Extract the [X, Y] coordinate from the center of the cell holding the provided text.  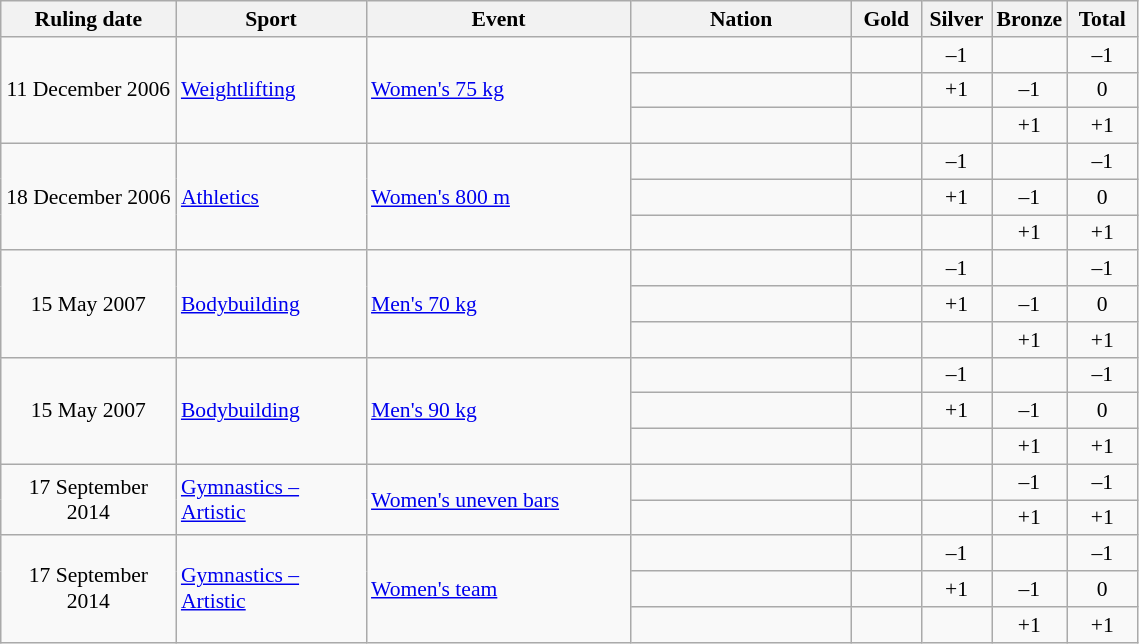
11 December 2006 [88, 90]
Men's 70 kg [498, 304]
Women's 800 m [498, 198]
Athletics [271, 198]
Women's uneven bars [498, 500]
Silver [956, 19]
Total [1102, 19]
Weightlifting [271, 90]
Women's team [498, 590]
18 December 2006 [88, 198]
Nation [741, 19]
Gold [886, 19]
Bronze [1030, 19]
Men's 90 kg [498, 410]
Ruling date [88, 19]
Women's 75 kg [498, 90]
Event [498, 19]
Sport [271, 19]
